From the cell containing the given text, extract its center point as [x, y] coordinate. 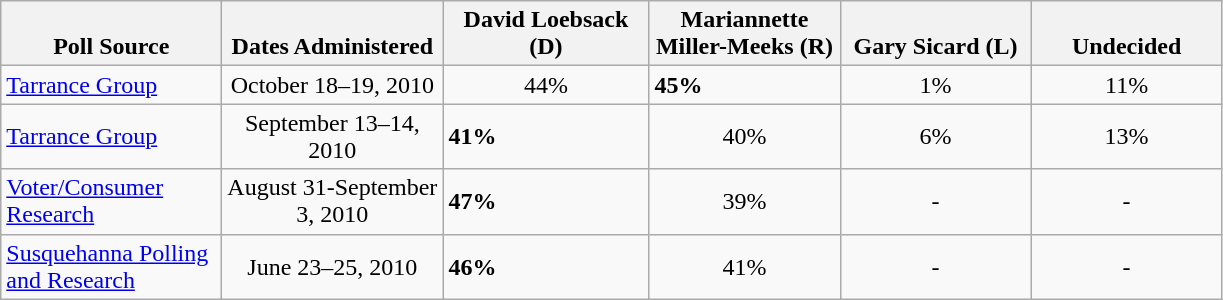
June 23–25, 2010 [332, 266]
39% [744, 202]
Undecided [1126, 34]
46% [546, 266]
1% [936, 85]
Gary Sicard (L) [936, 34]
6% [936, 136]
August 31-September 3, 2010 [332, 202]
47% [546, 202]
Voter/Consumer Research [112, 202]
40% [744, 136]
Poll Source [112, 34]
11% [1126, 85]
September 13–14, 2010 [332, 136]
Dates Administered [332, 34]
45% [744, 85]
October 18–19, 2010 [332, 85]
Susquehanna Polling and Research [112, 266]
44% [546, 85]
David Loebsack (D) [546, 34]
Mariannette Miller-Meeks (R) [744, 34]
13% [1126, 136]
